Pinpoint the cell where the given text exists, returning its [X, Y] midpoint coordinate. 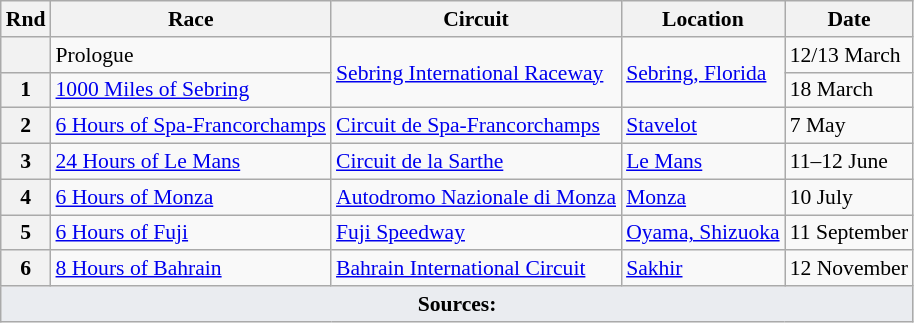
6 Hours of Spa-Francorchamps [190, 126]
7 May [850, 126]
18 March [850, 90]
10 July [850, 197]
24 Hours of Le Mans [190, 162]
4 [26, 197]
5 [26, 233]
1 [26, 90]
Circuit de la Sarthe [476, 162]
Sakhir [703, 269]
Stavelot [703, 126]
Circuit [476, 19]
Le Mans [703, 162]
6 [26, 269]
Sebring International Raceway [476, 72]
11 September [850, 233]
8 Hours of Bahrain [190, 269]
12/13 March [850, 55]
2 [26, 126]
Location [703, 19]
Circuit de Spa-Francorchamps [476, 126]
Rnd [26, 19]
1000 Miles of Sebring [190, 90]
12 November [850, 269]
Fuji Speedway [476, 233]
Monza [703, 197]
Bahrain International Circuit [476, 269]
6 Hours of Monza [190, 197]
Prologue [190, 55]
11–12 June [850, 162]
Sebring, Florida [703, 72]
6 Hours of Fuji [190, 233]
Race [190, 19]
Date [850, 19]
3 [26, 162]
Autodromo Nazionale di Monza [476, 197]
Sources: [458, 304]
Oyama, Shizuoka [703, 233]
